Find where the given text appears and provide that cell's center as (x, y) coordinate. 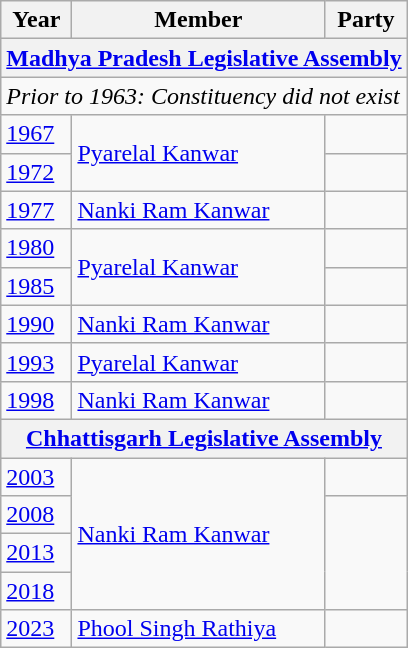
Prior to 1963: Constituency did not exist (204, 96)
2023 (36, 629)
Phool Singh Rathiya (198, 629)
Year (36, 20)
Madhya Pradesh Legislative Assembly (204, 58)
2008 (36, 515)
2013 (36, 553)
Chhattisgarh Legislative Assembly (204, 438)
1967 (36, 134)
Member (198, 20)
1985 (36, 286)
1972 (36, 172)
1998 (36, 400)
Party (366, 20)
1993 (36, 362)
2018 (36, 591)
1980 (36, 248)
2003 (36, 477)
1990 (36, 324)
1977 (36, 210)
